Scan for the cell matching the given text and deliver its [x, y] coordinate at center. 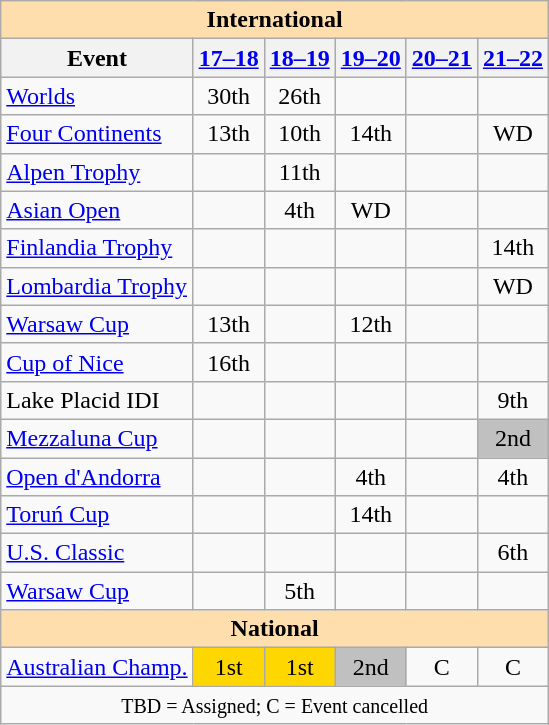
U.S. Classic [97, 553]
Asian Open [97, 210]
20–21 [442, 58]
Cup of Nice [97, 362]
Open d'Andorra [97, 477]
Lake Placid IDI [97, 400]
30th [228, 96]
Finlandia Trophy [97, 248]
18–19 [300, 58]
Four Continents [97, 134]
17–18 [228, 58]
Alpen Trophy [97, 172]
11th [300, 172]
National [275, 629]
Toruń Cup [97, 515]
26th [300, 96]
16th [228, 362]
Worlds [97, 96]
6th [512, 553]
Lombardia Trophy [97, 286]
Australian Champ. [97, 667]
International [275, 20]
12th [370, 324]
10th [300, 134]
5th [300, 591]
19–20 [370, 58]
21–22 [512, 58]
TBD = Assigned; C = Event cancelled [275, 705]
Mezzaluna Cup [97, 438]
9th [512, 400]
Event [97, 58]
